Capture the cell that displays the provided text and extract its (x, y) central coordinate. 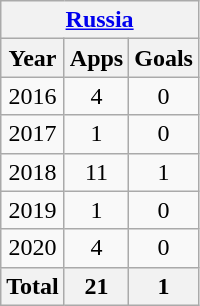
Apps (96, 58)
2017 (33, 134)
2018 (33, 172)
21 (96, 286)
Total (33, 286)
Goals (164, 58)
2020 (33, 248)
2016 (33, 96)
Year (33, 58)
11 (96, 172)
Russia (100, 20)
2019 (33, 210)
